Capture the cell that displays the provided text and extract its (X, Y) central coordinate. 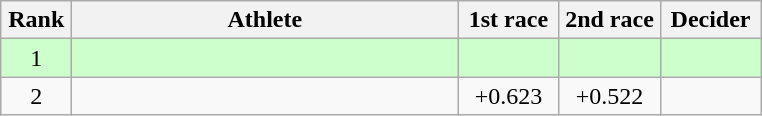
Decider (710, 20)
Rank (36, 20)
+0.522 (610, 96)
2nd race (610, 20)
1st race (508, 20)
2 (36, 96)
1 (36, 58)
+0.623 (508, 96)
Athlete (265, 20)
